For the text-containing cell, return its midpoint in [X, Y] coordinate format. 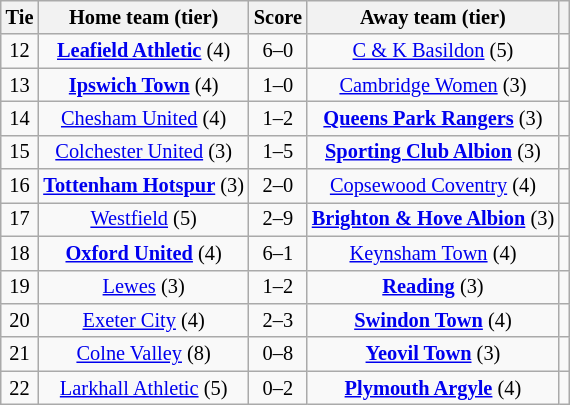
22 [20, 388]
Swindon Town (4) [433, 320]
Tottenham Hotspur (3) [144, 186]
1–5 [278, 152]
1–0 [278, 85]
Score [278, 17]
2–3 [278, 320]
0–2 [278, 388]
18 [20, 253]
21 [20, 354]
Chesham United (4) [144, 118]
Colne Valley (8) [144, 354]
17 [20, 219]
0–8 [278, 354]
Larkhall Athletic (5) [144, 388]
Copsewood Coventry (4) [433, 186]
Colchester United (3) [144, 152]
16 [20, 186]
Brighton & Hove Albion (3) [433, 219]
Plymouth Argyle (4) [433, 388]
6–1 [278, 253]
Leafield Athletic (4) [144, 51]
20 [20, 320]
Lewes (3) [144, 287]
6–0 [278, 51]
C & K Basildon (5) [433, 51]
2–9 [278, 219]
Oxford United (4) [144, 253]
Tie [20, 17]
Reading (3) [433, 287]
Ipswich Town (4) [144, 85]
Westfield (5) [144, 219]
13 [20, 85]
Away team (tier) [433, 17]
Sporting Club Albion (3) [433, 152]
Keynsham Town (4) [433, 253]
14 [20, 118]
Cambridge Women (3) [433, 85]
12 [20, 51]
19 [20, 287]
Yeovil Town (3) [433, 354]
2–0 [278, 186]
Exeter City (4) [144, 320]
15 [20, 152]
Home team (tier) [144, 17]
Queens Park Rangers (3) [433, 118]
